Output the (x, y) coordinate of the center of the cell containing the given text.  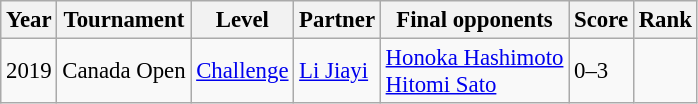
Tournament (124, 20)
0–3 (602, 72)
Score (602, 20)
Partner (338, 20)
Year (29, 20)
Rank (665, 20)
Canada Open (124, 72)
Li Jiayi (338, 72)
Level (242, 20)
Final opponents (474, 20)
Honoka HashimotoHitomi Sato (474, 72)
Challenge (242, 72)
2019 (29, 72)
